For the text-containing cell, return its midpoint in [X, Y] coordinate format. 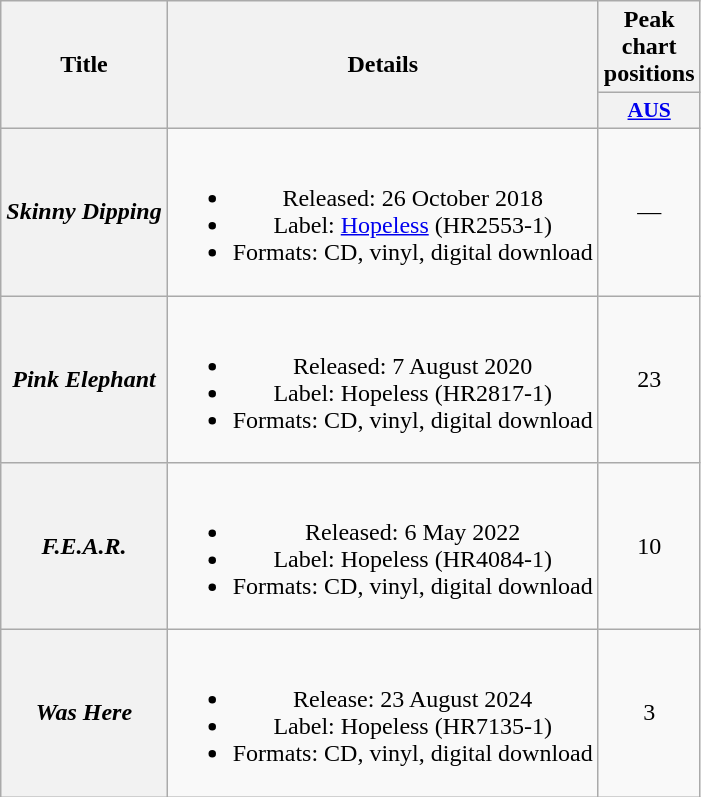
Peak chart positions [649, 47]
10 [649, 546]
Released: 6 May 2022Label: Hopeless (HR4084-1)Formats: CD, vinyl, digital download [382, 546]
Pink Elephant [84, 380]
Released: 26 October 2018Label: Hopeless (HR2553-1)Formats: CD, vinyl, digital download [382, 212]
Title [84, 65]
23 [649, 380]
Was Here [84, 714]
AUS [649, 111]
Release: 23 August 2024Label: Hopeless (HR7135-1)Formats: CD, vinyl, digital download [382, 714]
Skinny Dipping [84, 212]
Released: 7 August 2020Label: Hopeless (HR2817-1)Formats: CD, vinyl, digital download [382, 380]
— [649, 212]
F.E.A.R. [84, 546]
Details [382, 65]
3 [649, 714]
